Output the (X, Y) coordinate of the center of the cell containing the given text.  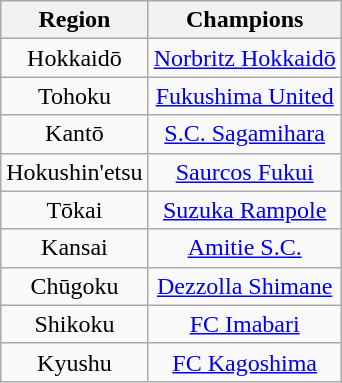
Kansai (74, 248)
Fukushima United (244, 96)
Shikoku (74, 324)
Saurcos Fukui (244, 172)
Kantō (74, 134)
Kyushu (74, 362)
Amitie S.C. (244, 248)
FC Kagoshima (244, 362)
Dezzolla Shimane (244, 286)
Tōkai (74, 210)
Champions (244, 20)
Region (74, 20)
Hokkaidō (74, 58)
Hokushin'etsu (74, 172)
Suzuka Rampole (244, 210)
S.C. Sagamihara (244, 134)
Tohoku (74, 96)
Norbritz Hokkaidō (244, 58)
FC Imabari (244, 324)
Chūgoku (74, 286)
